Search for the cell housing the specified text and yield its [x, y] center coordinate. 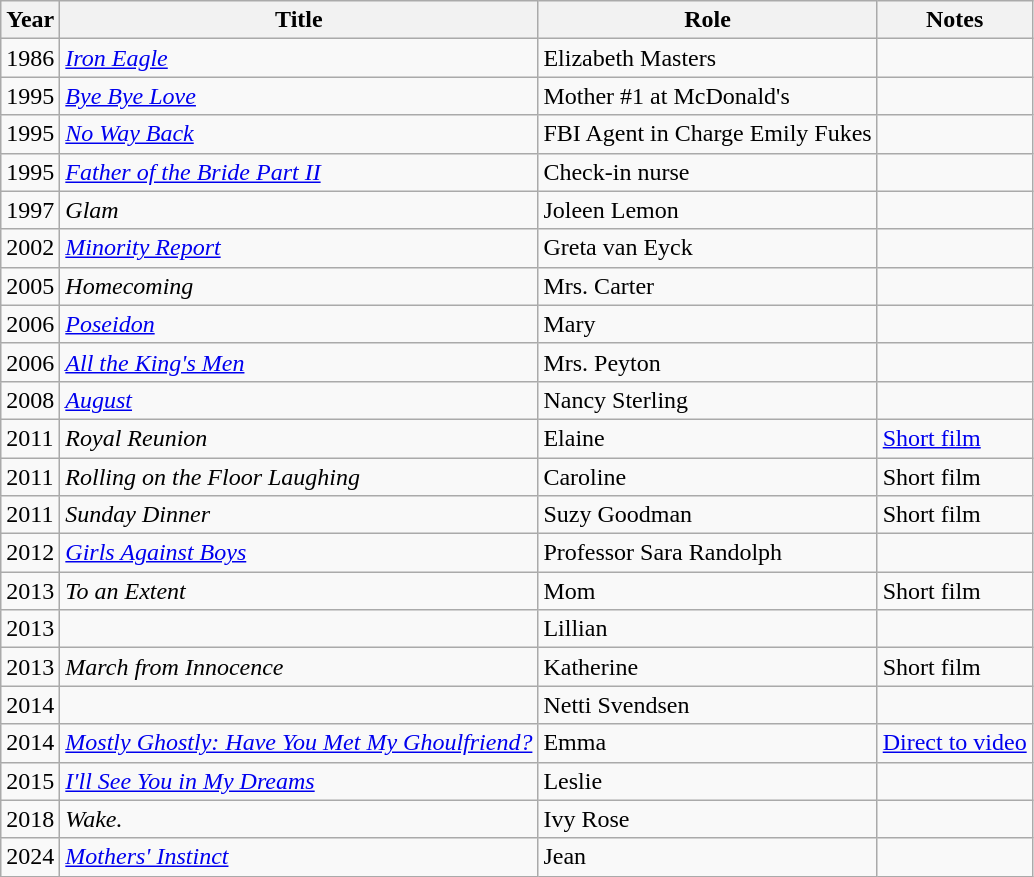
Poseidon [299, 324]
Notes [954, 20]
2005 [30, 286]
Ivy Rose [708, 819]
Title [299, 20]
Mother #1 at McDonald's [708, 96]
Greta van Eyck [708, 248]
Royal Reunion [299, 438]
Year [30, 20]
2002 [30, 248]
Mostly Ghostly: Have You Met My Ghoulfriend? [299, 743]
Sunday Dinner [299, 515]
Direct to video [954, 743]
Elaine [708, 438]
Joleen Lemon [708, 210]
2012 [30, 553]
Mrs. Carter [708, 286]
I'll See You in My Dreams [299, 781]
Suzy Goodman [708, 515]
August [299, 400]
Mrs. Peyton [708, 362]
Leslie [708, 781]
All the King's Men [299, 362]
Mom [708, 591]
Bye Bye Love [299, 96]
Glam [299, 210]
Homecoming [299, 286]
Katherine [708, 667]
Rolling on the Floor Laughing [299, 477]
Role [708, 20]
2018 [30, 819]
Mary [708, 324]
Netti Svendsen [708, 705]
2015 [30, 781]
To an Extent [299, 591]
Lillian [708, 629]
1986 [30, 58]
Iron Eagle [299, 58]
2024 [30, 857]
1997 [30, 210]
Emma [708, 743]
Jean [708, 857]
FBI Agent in Charge Emily Fukes [708, 134]
2008 [30, 400]
Elizabeth Masters [708, 58]
Wake. [299, 819]
Check-in nurse [708, 172]
No Way Back [299, 134]
Girls Against Boys [299, 553]
Minority Report [299, 248]
Caroline [708, 477]
Nancy Sterling [708, 400]
Professor Sara Randolph [708, 553]
March from Innocence [299, 667]
Father of the Bride Part II [299, 172]
Mothers' Instinct [299, 857]
